Return the (X, Y) coordinate for the center point of the cell that contains the specified text.  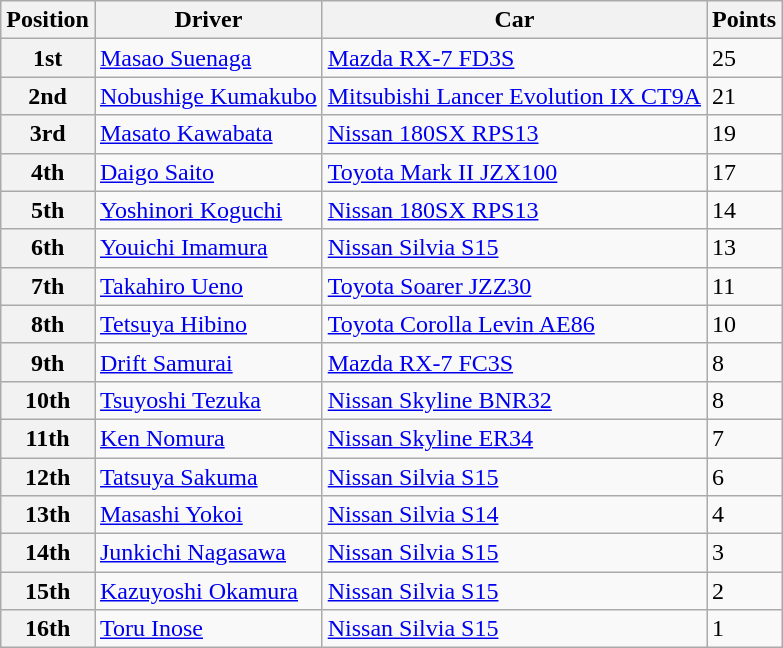
10 (744, 324)
11th (48, 438)
Toyota Mark II JZX100 (514, 172)
Nissan Silvia S14 (514, 515)
Kazuyoshi Okamura (208, 591)
Toyota Corolla Levin AE86 (514, 324)
17 (744, 172)
Masashi Yokoi (208, 515)
19 (744, 134)
2nd (48, 96)
6th (48, 248)
Car (514, 20)
Drift Samurai (208, 362)
1 (744, 629)
Nobushige Kumakubo (208, 96)
Junkichi Nagasawa (208, 553)
Toyota Soarer JZZ30 (514, 286)
Yoshinori Koguchi (208, 210)
Daigo Saito (208, 172)
21 (744, 96)
3 (744, 553)
3rd (48, 134)
Masao Suenaga (208, 58)
25 (744, 58)
Position (48, 20)
16th (48, 629)
2 (744, 591)
5th (48, 210)
4th (48, 172)
13th (48, 515)
Tetsuya Hibino (208, 324)
Nissan Skyline ER34 (514, 438)
Ken Nomura (208, 438)
Driver (208, 20)
1st (48, 58)
14 (744, 210)
Tatsuya Sakuma (208, 477)
13 (744, 248)
8th (48, 324)
12th (48, 477)
14th (48, 553)
Tsuyoshi Tezuka (208, 400)
Mitsubishi Lancer Evolution IX CT9A (514, 96)
6 (744, 477)
Masato Kawabata (208, 134)
11 (744, 286)
Nissan Skyline BNR32 (514, 400)
10th (48, 400)
15th (48, 591)
Mazda RX-7 FD3S (514, 58)
Mazda RX-7 FC3S (514, 362)
7 (744, 438)
Youichi Imamura (208, 248)
9th (48, 362)
4 (744, 515)
Toru Inose (208, 629)
Points (744, 20)
Takahiro Ueno (208, 286)
7th (48, 286)
